Detect which cell encompasses the target text, then output its (X, Y) center coordinate. 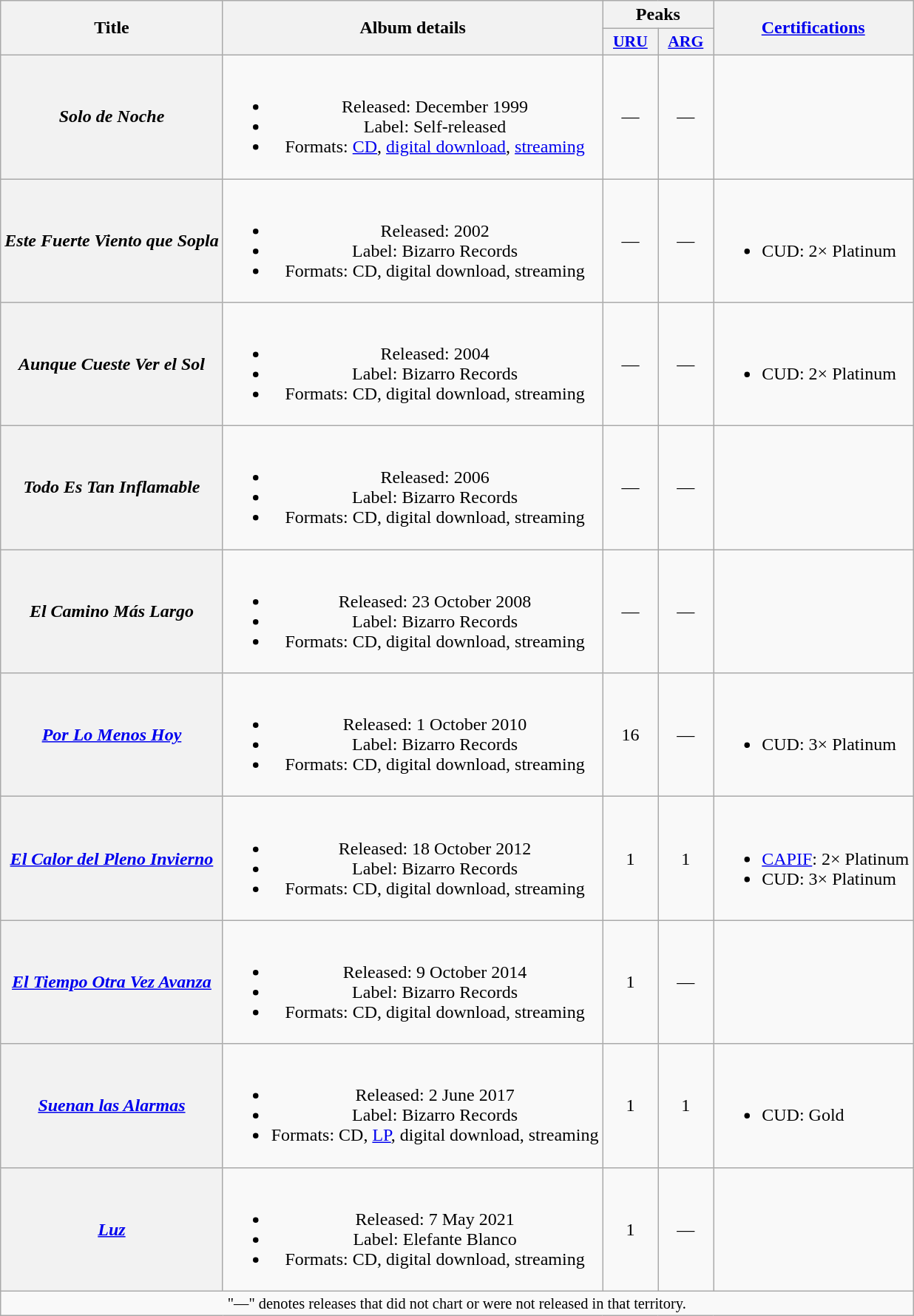
Album details (413, 28)
Peaks (658, 15)
El Camino Más Largo (112, 611)
Released: 2002Label: Bizarro RecordsFormats: CD, digital download, streaming (413, 241)
Released: 7 May 2021Label: Elefante BlancoFormats: CD, digital download, streaming (413, 1229)
CAPIF: 2× PlatinumCUD: 3× Platinum (813, 858)
Por Lo Menos Hoy (112, 735)
Released: 2006Label: Bizarro RecordsFormats: CD, digital download, streaming (413, 488)
Todo Es Tan Inflamable (112, 488)
CUD: 3× Platinum (813, 735)
Released: 2 June 2017Label: Bizarro RecordsFormats: CD, LP, digital download, streaming (413, 1105)
Title (112, 28)
Luz (112, 1229)
Released: 23 October 2008Label: Bizarro RecordsFormats: CD, digital download, streaming (413, 611)
"—" denotes releases that did not chart or were not released in that territory. (457, 1303)
Aunque Cueste Ver el Sol (112, 364)
Certifications (813, 28)
Released: 2004Label: Bizarro RecordsFormats: CD, digital download, streaming (413, 364)
CUD: Gold (813, 1105)
El Tiempo Otra Vez Avanza (112, 982)
URU (630, 42)
ARG (686, 42)
16 (630, 735)
Este Fuerte Viento que Sopla (112, 241)
Released: 9 October 2014Label: Bizarro RecordsFormats: CD, digital download, streaming (413, 982)
Released: 18 October 2012Label: Bizarro RecordsFormats: CD, digital download, streaming (413, 858)
Solo de Noche (112, 117)
El Calor del Pleno Invierno (112, 858)
Released: 1 October 2010Label: Bizarro RecordsFormats: CD, digital download, streaming (413, 735)
Released: December 1999Label: Self-releasedFormats: CD, digital download, streaming (413, 117)
Suenan las Alarmas (112, 1105)
